From the cell containing the given text, extract its center point as [x, y] coordinate. 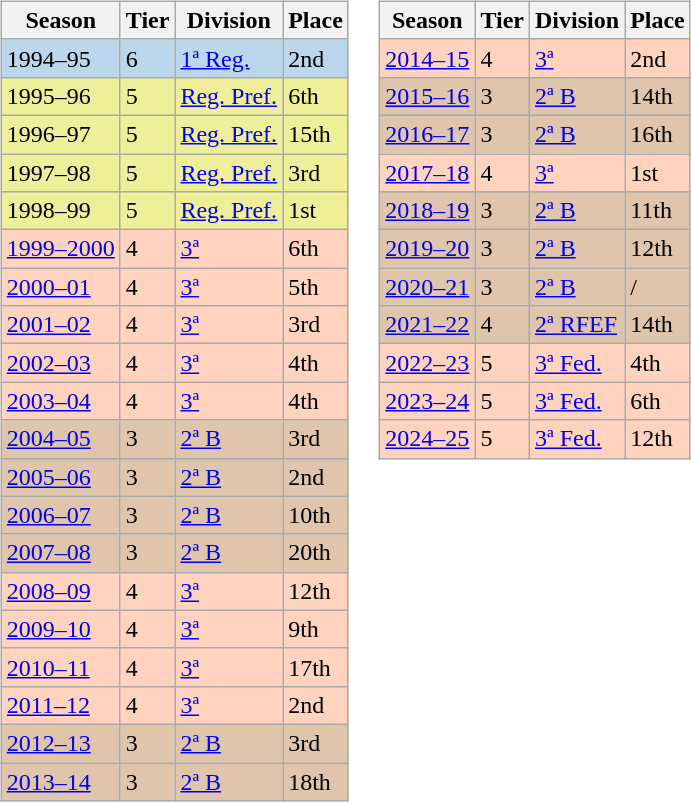
2001–02 [60, 325]
11th [658, 211]
2016–17 [428, 134]
1997–98 [60, 173]
2012–13 [60, 743]
2014–15 [428, 58]
6 [148, 58]
9th [316, 629]
2008–09 [60, 591]
20th [316, 553]
2024–25 [428, 439]
15th [316, 134]
2006–07 [60, 515]
2010–11 [60, 667]
2011–12 [60, 705]
2023–24 [428, 401]
18th [316, 781]
2ª RFEF [578, 325]
1995–96 [60, 96]
2007–08 [60, 553]
2013–14 [60, 781]
5th [316, 287]
2002–03 [60, 363]
2009–10 [60, 629]
2004–05 [60, 439]
1998–99 [60, 211]
2003–04 [60, 401]
1994–95 [60, 58]
2000–01 [60, 287]
1999–2000 [60, 249]
2021–22 [428, 325]
2018–19 [428, 211]
1996–97 [60, 134]
2019–20 [428, 249]
2022–23 [428, 363]
17th [316, 667]
2017–18 [428, 173]
2020–21 [428, 287]
/ [658, 287]
2015–16 [428, 96]
10th [316, 515]
16th [658, 134]
2005–06 [60, 477]
1ª Reg. [229, 58]
